From the cell containing the given text, extract its center point as (X, Y) coordinate. 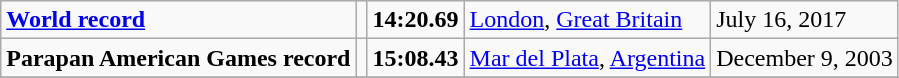
London, Great Britain (588, 20)
July 16, 2017 (805, 20)
Parapan American Games record (178, 58)
Mar del Plata, Argentina (588, 58)
December 9, 2003 (805, 58)
15:08.43 (416, 58)
World record (178, 20)
14:20.69 (416, 20)
